For the text-containing cell, return its midpoint in (x, y) coordinate format. 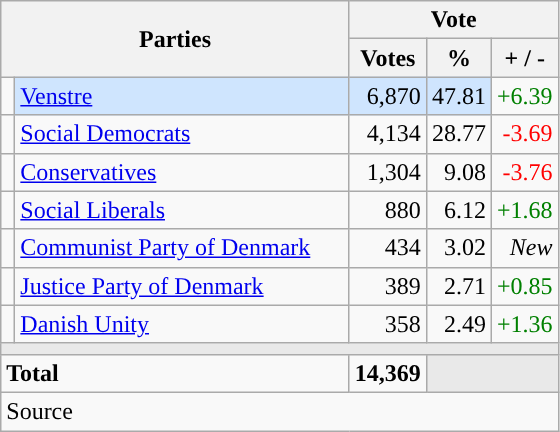
2.71 (458, 286)
Communist Party of Denmark (182, 248)
+1.36 (524, 324)
880 (388, 210)
Social Liberals (182, 210)
Social Democrats (182, 134)
358 (388, 324)
Source (280, 411)
6.12 (458, 210)
389 (388, 286)
14,369 (388, 373)
Venstre (182, 96)
+ / - (524, 58)
28.77 (458, 134)
+1.68 (524, 210)
Conservatives (182, 172)
9.08 (458, 172)
+0.85 (524, 286)
3.02 (458, 248)
4,134 (388, 134)
1,304 (388, 172)
Votes (388, 58)
Justice Party of Denmark (182, 286)
New (524, 248)
Parties (176, 39)
Total (176, 373)
% (458, 58)
-3.69 (524, 134)
-3.76 (524, 172)
2.49 (458, 324)
6,870 (388, 96)
434 (388, 248)
+6.39 (524, 96)
Danish Unity (182, 324)
Vote (454, 20)
47.81 (458, 96)
